Scan for the cell matching the given text and deliver its (X, Y) coordinate at center. 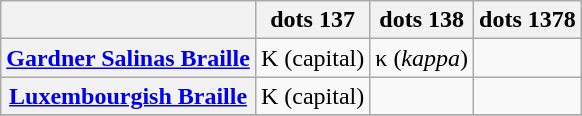
dots 137 (312, 20)
dots 1378 (528, 20)
κ (kappa) (422, 58)
dots 138 (422, 20)
Luxembourgish Braille (128, 96)
Gardner Salinas Braille (128, 58)
